Pinpoint the cell where the given text exists, returning its [x, y] midpoint coordinate. 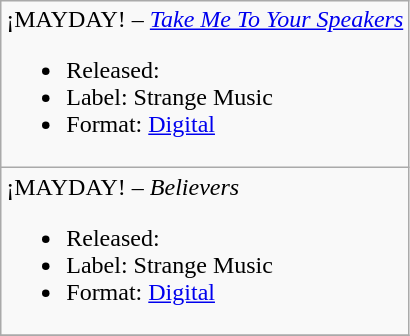
¡MAYDAY! – Take Me To Your SpeakersReleased: Label: Strange MusicFormat: Digital [205, 84]
¡MAYDAY! – BelieversReleased: Label: Strange MusicFormat: Digital [205, 252]
